Find where the given text appears and provide that cell's center as (X, Y) coordinate. 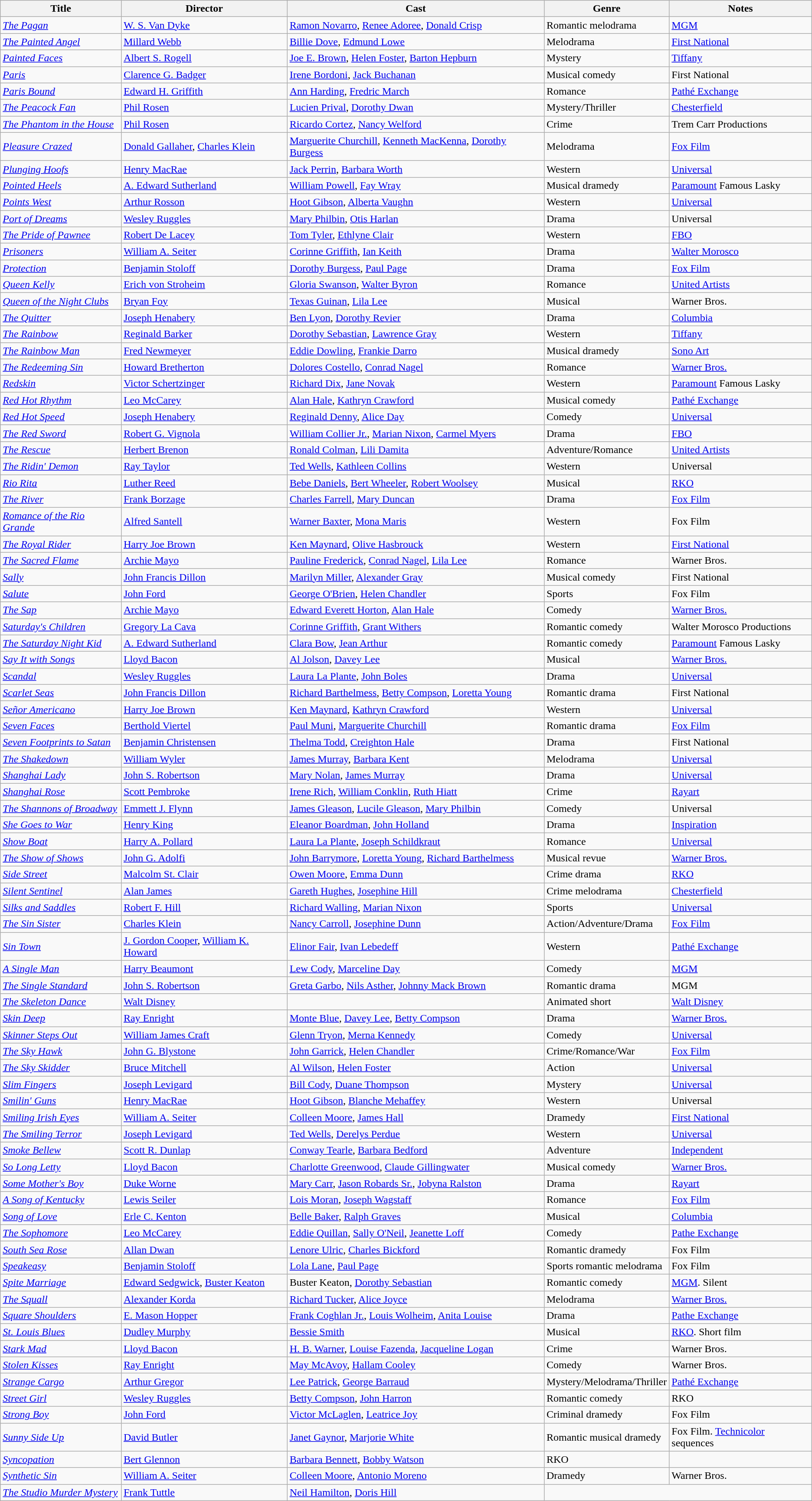
Sono Art (740, 351)
Belle Baker, Ralph Graves (416, 1216)
Pauline Frederick, Conrad Nagel, Lila Lee (416, 561)
Genre (606, 9)
Silent Sentinel (61, 891)
Red Hot Speed (61, 417)
Victor McLaglen, Leatrice Joy (416, 1415)
Ronald Colman, Lili Damita (416, 450)
James Gleason, Lucile Gleason, Mary Philbin (416, 808)
Alan James (204, 891)
Albert S. Rogell (204, 58)
Robert F. Hill (204, 907)
Alfred Santell (204, 522)
The Single Standard (61, 985)
Strange Cargo (61, 1382)
Lee Patrick, George Barraud (416, 1382)
Crime/Romance/War (606, 1051)
Arthur Rosson (204, 202)
Dorothy Burgess, Paul Page (416, 268)
George O'Brien, Helen Chandler (416, 594)
Richard Walling, Marian Nixon (416, 907)
Mystery/Melodrama/Thriller (606, 1382)
Gregory La Cava (204, 627)
Buster Keaton, Dorothy Sebastian (416, 1282)
Betty Compson, John Harron (416, 1398)
Cast (416, 9)
Clarence G. Badger (204, 75)
She Goes to War (61, 825)
The Pagan (61, 25)
Lewis Seiler (204, 1200)
Owen Moore, Emma Dunn (416, 874)
Erich von Stroheim (204, 285)
Scarlet Seas (61, 693)
Notes (740, 9)
Sunny Side Up (61, 1437)
Seven Faces (61, 726)
Scott R. Dunlap (204, 1150)
Edward Sedgwick, Buster Keaton (204, 1282)
The Sin Sister (61, 924)
A Single Man (61, 969)
The Red Sword (61, 433)
Stark Mad (61, 1349)
Frank Borzage (204, 499)
Erle C. Kenton (204, 1216)
Lucien Prival, Dorothy Dwan (416, 108)
The River (61, 499)
Scott Pembroke (204, 792)
Adventure (606, 1150)
Marilyn Miller, Alexander Gray (416, 577)
Independent (740, 1150)
Mary Carr, Jason Robards Sr., Jobyna Ralston (416, 1183)
Elinor Fair, Ivan Lebedeff (416, 946)
Romantic dramedy (606, 1249)
Shanghai Rose (61, 792)
Billie Dove, Edmund Lowe (416, 42)
The Rainbow (61, 334)
Silks and Saddles (61, 907)
Title (61, 9)
Señor Americano (61, 709)
Charles Farrell, Mary Duncan (416, 499)
The Squall (61, 1299)
Robert De Lacey (204, 235)
Salute (61, 594)
Pointed Heels (61, 185)
The Smiling Terror (61, 1134)
The Sky Skidder (61, 1068)
Joe E. Brown, Helen Foster, Barton Hepburn (416, 58)
Mary Nolan, James Murray (416, 775)
Janet Gaynor, Marjorie White (416, 1437)
The Quitter (61, 318)
Thelma Todd, Creighton Hale (416, 742)
Inspiration (740, 825)
John Garrick, Helen Chandler (416, 1051)
The Pride of Pawnee (61, 235)
The Show of Shows (61, 858)
Seven Footprints to Satan (61, 742)
Fox Film. Technicolor sequences (740, 1437)
Howard Bretherton (204, 367)
Donald Gallaher, Charles Klein (204, 147)
Clara Bow, Jean Arthur (416, 643)
Corinne Griffith, Ian Keith (416, 252)
Benjamin Christensen (204, 742)
Lois Moran, Joseph Wagstaff (416, 1200)
Lenore Ulric, Charles Bickford (416, 1249)
Ricardo Cortez, Nancy Welford (416, 124)
Sin Town (61, 946)
Arthur Gregor (204, 1382)
John Barrymore, Loretta Young, Richard Barthelmess (416, 858)
Al Wilson, Helen Foster (416, 1068)
Saturday's Children (61, 627)
Charlotte Greenwood, Claude Gillingwater (416, 1167)
The Royal Rider (61, 544)
Prisoners (61, 252)
Dorothy Sebastian, Lawrence Gray (416, 334)
Queen Kelly (61, 285)
Neil Hamilton, Doris Hill (416, 1492)
Ray Taylor (204, 466)
Syncopation (61, 1459)
May McAvoy, Hallam Cooley (416, 1365)
The Shannons of Broadway (61, 808)
Synthetic Sin (61, 1476)
Conway Tearle, Barbara Bedford (416, 1150)
Director (204, 9)
Ken Maynard, Kathryn Crawford (416, 709)
Walter Morosco Productions (740, 627)
Alan Hale, Kathryn Crawford (416, 400)
Show Boat (61, 841)
Laura La Plante, John Boles (416, 676)
Colleen Moore, Antonio Moreno (416, 1476)
Ramon Novarro, Renee Adoree, Donald Crisp (416, 25)
Bessie Smith (416, 1332)
Smilin' Guns (61, 1101)
Romance of the Rio Grande (61, 522)
E. Mason Hopper (204, 1316)
Irene Bordoni, Jack Buchanan (416, 75)
Dudley Murphy (204, 1332)
Painted Faces (61, 58)
Eddie Quillan, Sally O'Neil, Jeanette Loff (416, 1233)
The Sap (61, 610)
Hoot Gibson, Alberta Vaughn (416, 202)
Walter Morosco (740, 252)
Ken Maynard, Olive Hasbrouck (416, 544)
Henry King (204, 825)
Paris Bound (61, 91)
The Shakedown (61, 759)
Millard Webb (204, 42)
John G. Blystone (204, 1051)
The Phantom in the House (61, 124)
Queen of the Night Clubs (61, 301)
The Peacock Fan (61, 108)
John G. Adolfi (204, 858)
Berthold Viertel (204, 726)
Plunging Hoofs (61, 169)
William Wyler (204, 759)
Lew Cody, Marceline Day (416, 969)
Musical revue (606, 858)
Scandal (61, 676)
Paris (61, 75)
The Skeleton Dance (61, 1002)
Greta Garbo, Nils Asther, Johnny Mack Brown (416, 985)
Bill Cody, Duane Thompson (416, 1084)
Spite Marriage (61, 1282)
Edward Everett Horton, Alan Hale (416, 610)
Bruce Mitchell (204, 1068)
James Murray, Barbara Kent (416, 759)
Warner Baxter, Mona Maris (416, 522)
Allan Dwan (204, 1249)
Redskin (61, 384)
David Butler (204, 1437)
MGM. Silent (740, 1282)
Action/Adventure/Drama (606, 924)
The Rescue (61, 450)
Side Street (61, 874)
Luther Reed (204, 483)
Frank Tuttle (204, 1492)
Charles Klein (204, 924)
So Long Letty (61, 1167)
Herbert Brenon (204, 450)
Reginald Denny, Alice Day (416, 417)
Texas Guinan, Lila Lee (416, 301)
William Collier Jr., Marian Nixon, Carmel Myers (416, 433)
Richard Tucker, Alice Joyce (416, 1299)
Glenn Tryon, Merna Kennedy (416, 1035)
Criminal dramedy (606, 1415)
Edward H. Griffith (204, 91)
The Ridin' Demon (61, 466)
Animated short (606, 1002)
William Powell, Fay Wray (416, 185)
Gloria Swanson, Walter Byron (416, 285)
The Saturday Night Kid (61, 643)
Bert Glennon (204, 1459)
Mary Philbin, Otis Harlan (416, 218)
Rio Rita (61, 483)
Bebe Daniels, Bert Wheeler, Robert Woolsey (416, 483)
Gareth Hughes, Josephine Hill (416, 891)
Laura La Plante, Joseph Schildkraut (416, 841)
Corinne Griffith, Grant Withers (416, 627)
South Sea Rose (61, 1249)
Richard Barthelmess, Betty Compson, Loretta Young (416, 693)
Alexander Korda (204, 1299)
Speakeasy (61, 1266)
Eddie Dowling, Frankie Darro (416, 351)
Street Girl (61, 1398)
Sports romantic melodrama (606, 1266)
St. Louis Blues (61, 1332)
Barbara Bennett, Bobby Watson (416, 1459)
The Studio Murder Mystery (61, 1492)
Some Mother's Boy (61, 1183)
Monte Blue, Davey Lee, Betty Compson (416, 1018)
Paul Muni, Marguerite Churchill (416, 726)
Al Jolson, Davey Lee (416, 660)
Richard Dix, Jane Novak (416, 384)
The Sky Hawk (61, 1051)
Eleanor Boardman, John Holland (416, 825)
Smiling Irish Eyes (61, 1117)
Irene Rich, William Conklin, Ruth Hiatt (416, 792)
Ted Wells, Derelys Perdue (416, 1134)
Ted Wells, Kathleen Collins (416, 466)
Mystery/Thriller (606, 108)
Ben Lyon, Dorothy Revier (416, 318)
Victor Schertzinger (204, 384)
The Rainbow Man (61, 351)
Emmett J. Flynn (204, 808)
Trem Carr Productions (740, 124)
RKO. Short film (740, 1332)
Harry A. Pollard (204, 841)
Hoot Gibson, Blanche Mehaffey (416, 1101)
The Sophomore (61, 1233)
Slim Fingers (61, 1084)
Stolen Kisses (61, 1365)
Skinner Steps Out (61, 1035)
Crime drama (606, 874)
Square Shoulders (61, 1316)
Ann Harding, Fredric March (416, 91)
Adventure/Romance (606, 450)
Harry Beaumont (204, 969)
Smoke Bellew (61, 1150)
Frank Coghlan Jr., Louis Wolheim, Anita Louise (416, 1316)
A Song of Kentucky (61, 1200)
Fred Newmeyer (204, 351)
Romantic musical dramedy (606, 1437)
Shanghai Lady (61, 775)
Jack Perrin, Barbara Worth (416, 169)
J. Gordon Cooper, William K. Howard (204, 946)
Reginald Barker (204, 334)
Points West (61, 202)
William James Craft (204, 1035)
Skin Deep (61, 1018)
Dolores Costello, Conrad Nagel (416, 367)
Red Hot Rhythm (61, 400)
Duke Worne (204, 1183)
Marguerite Churchill, Kenneth MacKenna, Dorothy Burgess (416, 147)
Action (606, 1068)
Bryan Foy (204, 301)
Strong Boy (61, 1415)
Pleasure Crazed (61, 147)
Tom Tyler, Ethlyne Clair (416, 235)
Protection (61, 268)
Port of Dreams (61, 218)
Colleen Moore, James Hall (416, 1117)
The Redeeming Sin (61, 367)
Sally (61, 577)
Say It with Songs (61, 660)
The Painted Angel (61, 42)
W. S. Van Dyke (204, 25)
Robert G. Vignola (204, 433)
Crime melodrama (606, 891)
Song of Love (61, 1216)
Romantic melodrama (606, 25)
Lola Lane, Paul Page (416, 1266)
H. B. Warner, Louise Fazenda, Jacqueline Logan (416, 1349)
Malcolm St. Clair (204, 874)
Nancy Carroll, Josephine Dunn (416, 924)
The Sacred Flame (61, 561)
